Return the (x, y) coordinate for the center point of the cell that contains the specified text.  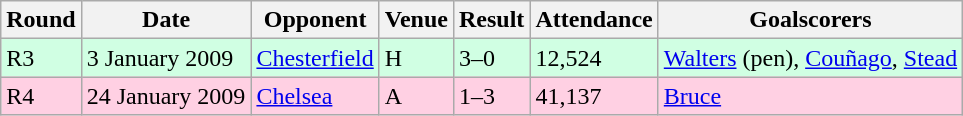
Chelsea (315, 96)
Walters (pen), Couñago, Stead (810, 58)
Date (166, 20)
Result (491, 20)
Attendance (594, 20)
Round (41, 20)
A (416, 96)
3 January 2009 (166, 58)
Opponent (315, 20)
Venue (416, 20)
1–3 (491, 96)
3–0 (491, 58)
41,137 (594, 96)
H (416, 58)
R4 (41, 96)
Goalscorers (810, 20)
Bruce (810, 96)
12,524 (594, 58)
R3 (41, 58)
24 January 2009 (166, 96)
Chesterfield (315, 58)
